Provide the (X, Y) coordinate of the cell's center where the given text is located.  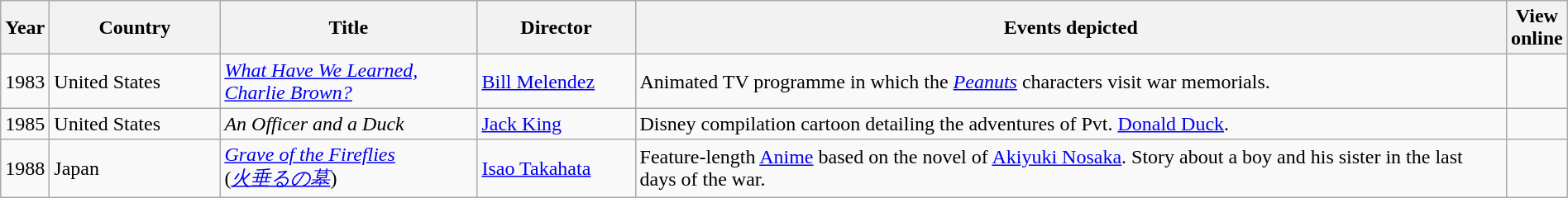
Animated TV programme in which the Peanuts characters visit war memorials. (1070, 81)
Bill Melendez (556, 81)
1988 (25, 168)
Year (25, 28)
Grave of the Fireflies(火垂るの墓) (349, 168)
Events depicted (1070, 28)
Jack King (556, 124)
Japan (135, 168)
Feature-length Anime based on the novel of Akiyuki Nosaka. Story about a boy and his sister in the last days of the war. (1070, 168)
Isao Takahata (556, 168)
1985 (25, 124)
Director (556, 28)
1983 (25, 81)
Viewonline (1537, 28)
What Have We Learned, Charlie Brown? (349, 81)
Country (135, 28)
An Officer and a Duck (349, 124)
Disney compilation cartoon detailing the adventures of Pvt. Donald Duck. (1070, 124)
Title (349, 28)
